Return [X, Y] of the center of cell containing provided text 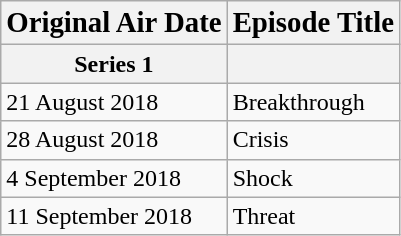
Episode Title [313, 23]
Breakthrough [313, 102]
21 August 2018 [114, 102]
Original Air Date [114, 23]
4 September 2018 [114, 178]
28 August 2018 [114, 140]
Shock [313, 178]
Threat [313, 216]
Series 1 [114, 64]
Crisis [313, 140]
11 September 2018 [114, 216]
